Output the (x, y) coordinate of the center of the cell containing the given text.  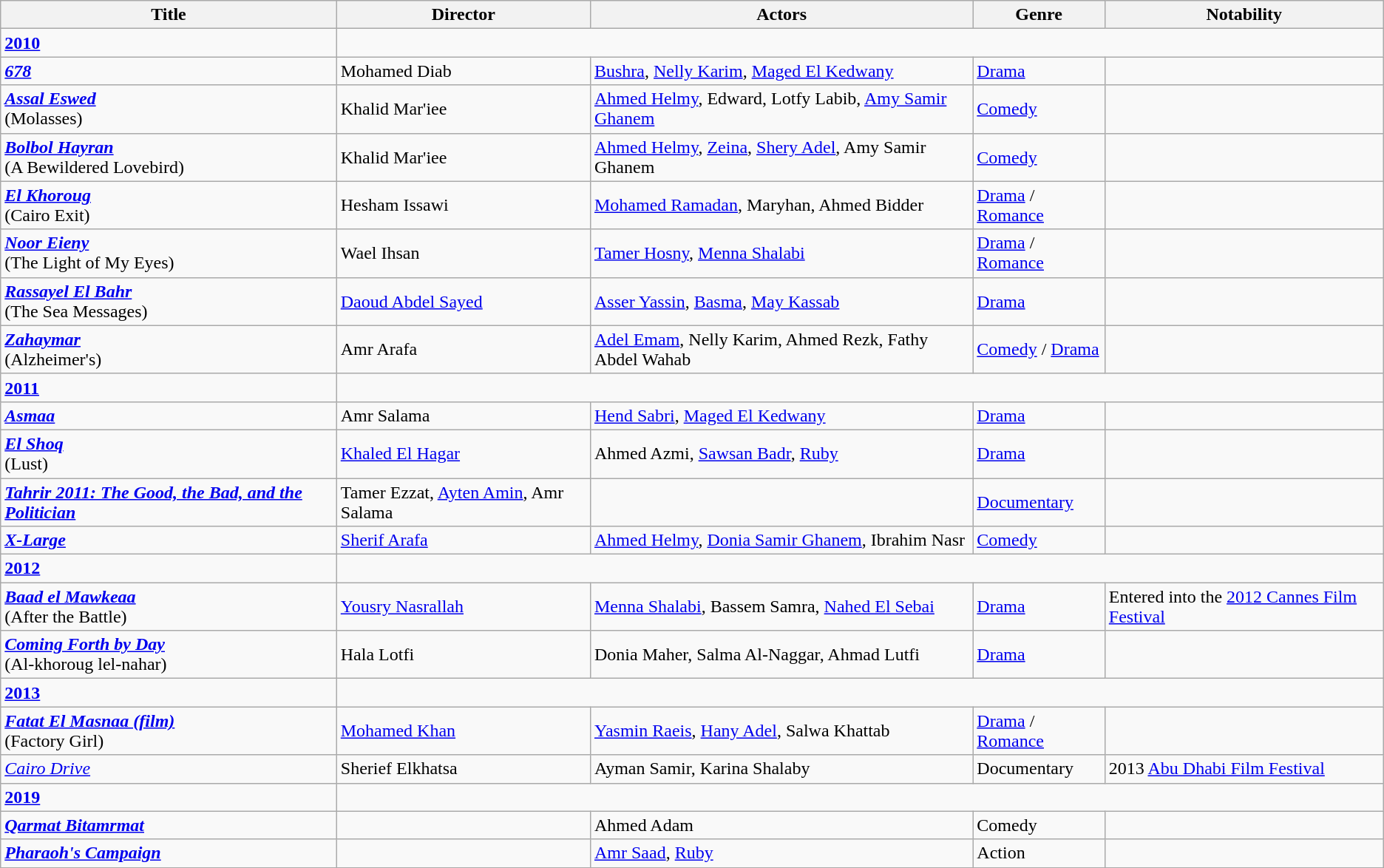
Cairo Drive (169, 769)
Donia Maher, Salma Al-Naggar, Ahmad Lutfi (781, 655)
Daoud Abdel Sayed (463, 302)
Title (169, 15)
Tamer Hosny, Menna Shalabi (781, 253)
Ahmed Helmy, Edward, Lotfy Labib, Amy Samir Ghanem (781, 109)
Baad el Mawkeaa(After the Battle) (169, 606)
Assal Eswed(Molasses) (169, 109)
Tahrir 2011: The Good, the Bad, and the Politician (169, 501)
Fatat El Masnaa (film)(Factory Girl) (169, 730)
2019 (169, 797)
Coming Forth by Day(Al-khoroug lel-nahar) (169, 655)
Comedy / Drama (1039, 349)
Tamer Ezzat, Ayten Amin, Amr Salama (463, 501)
Qarmat Bitamrmat (169, 825)
2013 (169, 693)
Asser Yassin, Basma, May Kassab (781, 302)
Khaled El Hagar (463, 454)
2013 Abu Dhabi Film Festival (1244, 769)
Bushra, Nelly Karim, Maged El Kedwany (781, 71)
Wael Ihsan (463, 253)
Amr Arafa (463, 349)
Action (1039, 853)
Amr Saad, Ruby (781, 853)
Ahmed Helmy, Zeina, Shery Adel, Amy Samir Ghanem (781, 157)
Asmaa (169, 416)
Sherif Arafa (463, 540)
Genre (1039, 15)
El Khoroug(Cairo Exit) (169, 206)
Hend Sabri, Maged El Kedwany (781, 416)
Ahmed Helmy, Donia Samir Ghanem, Ibrahim Nasr (781, 540)
Pharaoh's Campaign (169, 853)
Hesham Issawi (463, 206)
2011 (169, 387)
Mohamed Diab (463, 71)
2012 (169, 569)
Entered into the 2012 Cannes Film Festival (1244, 606)
Adel Emam, Nelly Karim, Ahmed Rezk, Fathy Abdel Wahab (781, 349)
Menna Shalabi, Bassem Samra, Nahed El Sebai (781, 606)
Mohamed Khan (463, 730)
Ahmed Azmi, Sawsan Badr, Ruby (781, 454)
678 (169, 71)
Director (463, 15)
X-Large (169, 540)
Noor Eieny(The Light of My Eyes) (169, 253)
Actors (781, 15)
Rassayel El Bahr(The Sea Messages) (169, 302)
2010 (169, 43)
Amr Salama (463, 416)
Yasmin Raeis, Hany Adel, Salwa Khattab (781, 730)
Hala Lotfi (463, 655)
Ayman Samir, Karina Shalaby (781, 769)
Ahmed Adam (781, 825)
Mohamed Ramadan, Maryhan, Ahmed Bidder (781, 206)
Yousry Nasrallah (463, 606)
Notability (1244, 15)
Bolbol Hayran(A Bewildered Lovebird) (169, 157)
El Shoq(Lust) (169, 454)
Zahaymar(Alzheimer's) (169, 349)
Sherief Elkhatsa (463, 769)
